Search for the cell housing the specified text and yield its [x, y] center coordinate. 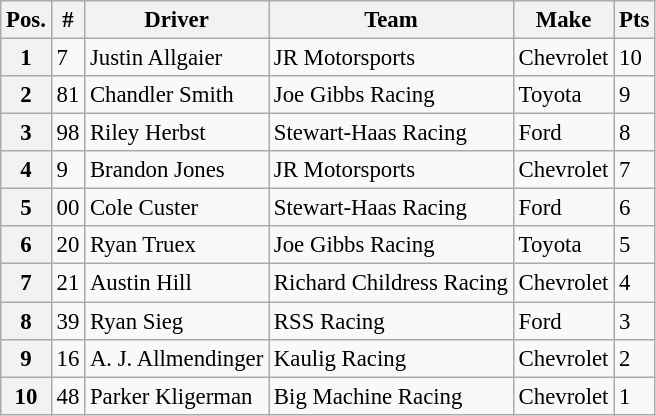
Austin Hill [177, 283]
Driver [177, 20]
Ryan Sieg [177, 321]
RSS Racing [392, 321]
Pts [634, 20]
Pos. [26, 20]
Team [392, 20]
Ryan Truex [177, 245]
Chandler Smith [177, 95]
20 [68, 245]
A. J. Allmendinger [177, 358]
Richard Childress Racing [392, 283]
Cole Custer [177, 208]
16 [68, 358]
Justin Allgaier [177, 58]
# [68, 20]
00 [68, 208]
48 [68, 396]
39 [68, 321]
81 [68, 95]
Kaulig Racing [392, 358]
Riley Herbst [177, 133]
98 [68, 133]
Parker Kligerman [177, 396]
Brandon Jones [177, 170]
21 [68, 283]
Big Machine Racing [392, 396]
Make [563, 20]
